Extract the (x, y) coordinate from the center of the cell holding the provided text.  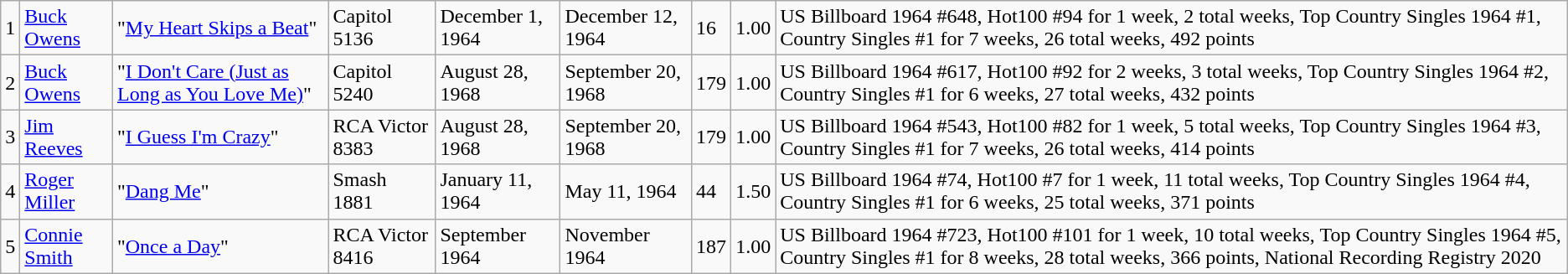
"Once a Day" (219, 246)
Smash 1881 (382, 191)
187 (712, 246)
Roger Miller (67, 191)
44 (712, 191)
"My Heart Skips a Beat" (219, 28)
1 (10, 28)
"Dang Me" (219, 191)
"I Guess I'm Crazy" (219, 137)
US Billboard 1964 #74, Hot100 #7 for 1 week, 11 total weeks, Top Country Singles 1964 #4, Country Singles #1 for 6 weeks, 25 total weeks, 371 points (1172, 191)
2 (10, 82)
Connie Smith (67, 246)
US Billboard 1964 #648, Hot100 #94 for 1 week, 2 total weeks, Top Country Singles 1964 #1, Country Singles #1 for 7 weeks, 26 total weeks, 492 points (1172, 28)
RCA Victor 8383 (382, 137)
November 1964 (627, 246)
Capitol 5240 (382, 82)
"I Don't Care (Just as Long as You Love Me)" (219, 82)
January 11, 1964 (498, 191)
Jim Reeves (67, 137)
December 1, 1964 (498, 28)
May 11, 1964 (627, 191)
5 (10, 246)
16 (712, 28)
US Billboard 1964 #543, Hot100 #82 for 1 week, 5 total weeks, Top Country Singles 1964 #3, Country Singles #1 for 7 weeks, 26 total weeks, 414 points (1172, 137)
4 (10, 191)
1.50 (754, 191)
September 1964 (498, 246)
3 (10, 137)
Capitol 5136 (382, 28)
RCA Victor 8416 (382, 246)
December 12, 1964 (627, 28)
